Return the [x, y] coordinate for the center point of the cell that contains the specified text.  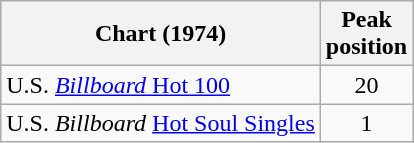
Peakposition [366, 34]
1 [366, 123]
U.S. Billboard Hot 100 [161, 85]
Chart (1974) [161, 34]
U.S. Billboard Hot Soul Singles [161, 123]
20 [366, 85]
